Pinpoint the cell where the given text exists, returning its (X, Y) midpoint coordinate. 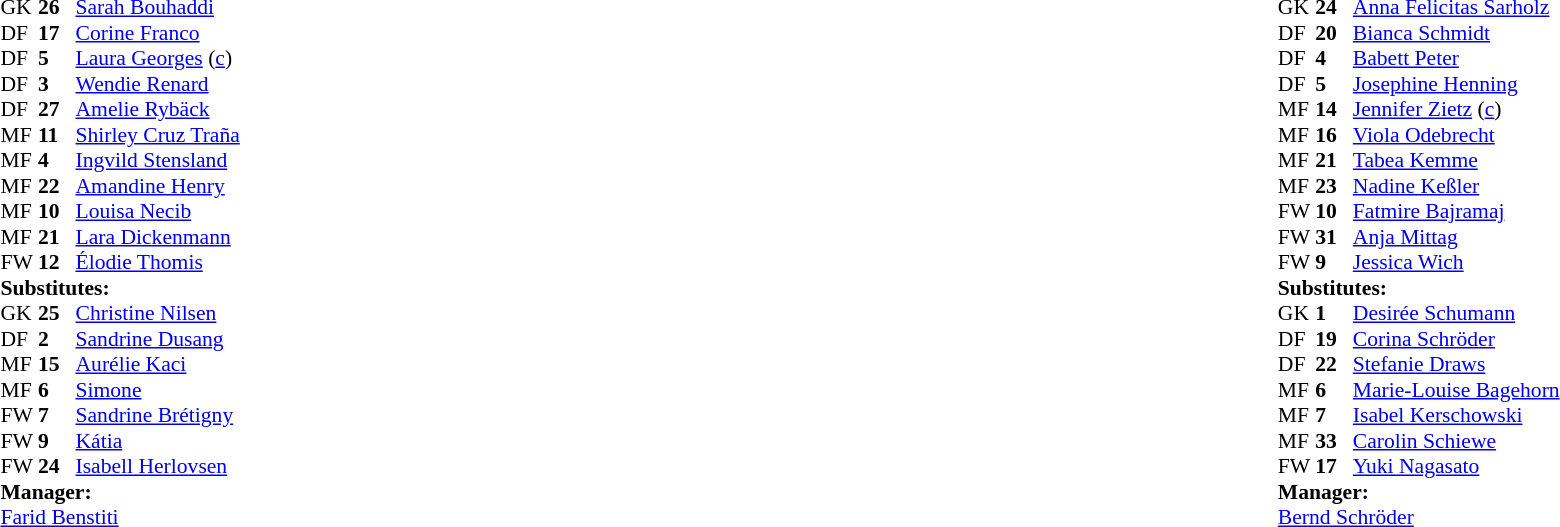
Babett Peter (1456, 59)
33 (1334, 441)
Lara Dickenmann (158, 237)
Shirley Cruz Traña (158, 135)
Carolin Schiewe (1456, 441)
Isabel Kerschowski (1456, 415)
Amandine Henry (158, 186)
Sandrine Dusang (158, 339)
Desirée Schumann (1456, 313)
19 (1334, 339)
Josephine Henning (1456, 84)
14 (1334, 109)
27 (57, 109)
12 (57, 263)
Yuki Nagasato (1456, 467)
Laura Georges (c) (158, 59)
24 (57, 467)
23 (1334, 186)
Isabell Herlovsen (158, 467)
Corina Schröder (1456, 339)
Jennifer Zietz (c) (1456, 109)
Simone (158, 390)
Corine Franco (158, 33)
1 (1334, 313)
16 (1334, 135)
Anja Mittag (1456, 237)
Ingvild Stensland (158, 161)
Jessica Wich (1456, 263)
Marie-Louise Bagehorn (1456, 390)
Élodie Thomis (158, 263)
11 (57, 135)
Kátia (158, 441)
Wendie Renard (158, 84)
Fatmire Bajramaj (1456, 211)
31 (1334, 237)
Louisa Necib (158, 211)
Viola Odebrecht (1456, 135)
20 (1334, 33)
Bianca Schmidt (1456, 33)
Tabea Kemme (1456, 161)
3 (57, 84)
25 (57, 313)
Christine Nilsen (158, 313)
Aurélie Kaci (158, 365)
2 (57, 339)
15 (57, 365)
Stefanie Draws (1456, 365)
Nadine Keßler (1456, 186)
Amelie Rybäck (158, 109)
Sandrine Brétigny (158, 415)
